Scan for the cell matching the given text and deliver its [x, y] coordinate at center. 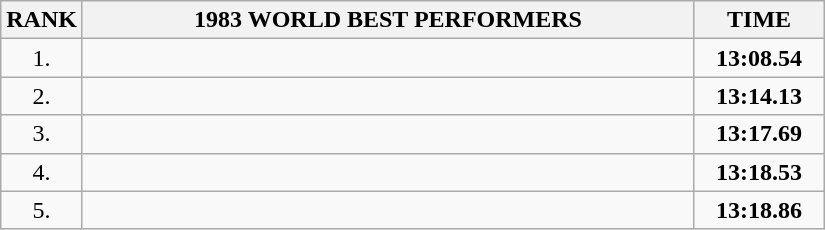
5. [42, 210]
4. [42, 172]
13:08.54 [760, 58]
RANK [42, 20]
13:17.69 [760, 134]
13:18.86 [760, 210]
1. [42, 58]
13:18.53 [760, 172]
1983 WORLD BEST PERFORMERS [388, 20]
13:14.13 [760, 96]
3. [42, 134]
TIME [760, 20]
2. [42, 96]
